Determine the (x, y) coordinate at the center of the cell enclosing the given text.  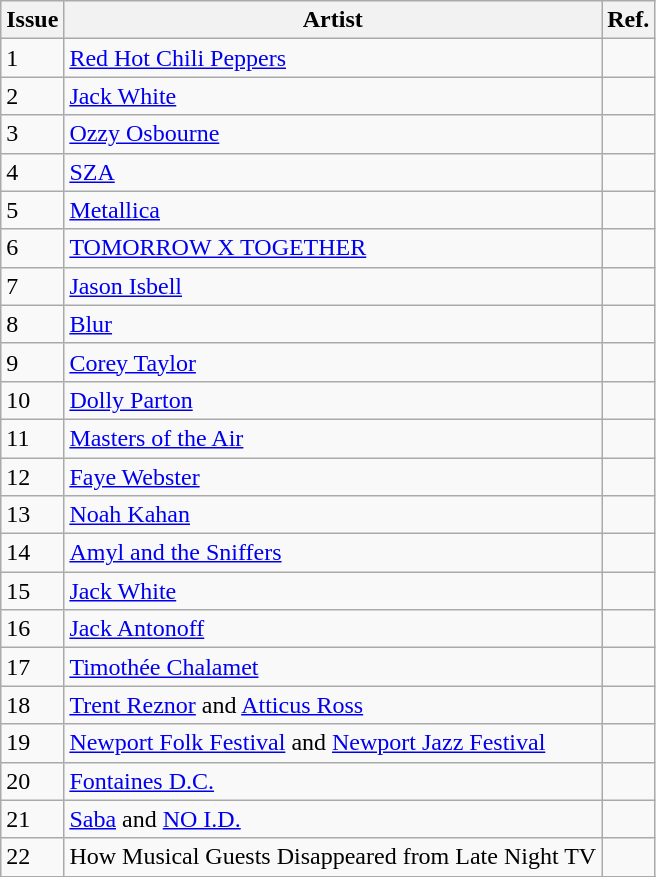
SZA (333, 172)
Issue (32, 20)
How Musical Guests Disappeared from Late Night TV (333, 857)
10 (32, 400)
Trent Reznor and Atticus Ross (333, 705)
1 (32, 58)
13 (32, 515)
Corey Taylor (333, 362)
Red Hot Chili Peppers (333, 58)
Ozzy Osbourne (333, 134)
17 (32, 667)
TOMORROW X TOGETHER (333, 248)
Fontaines D.C. (333, 781)
14 (32, 553)
Blur (333, 324)
Noah Kahan (333, 515)
Saba and NO I.D. (333, 819)
Dolly Parton (333, 400)
15 (32, 591)
Jack Antonoff (333, 629)
20 (32, 781)
2 (32, 96)
Newport Folk Festival and Newport Jazz Festival (333, 743)
Timothée Chalamet (333, 667)
Artist (333, 20)
11 (32, 438)
Masters of the Air (333, 438)
Ref. (628, 20)
Amyl and the Sniffers (333, 553)
19 (32, 743)
6 (32, 248)
16 (32, 629)
Jason Isbell (333, 286)
9 (32, 362)
7 (32, 286)
3 (32, 134)
18 (32, 705)
21 (32, 819)
12 (32, 477)
22 (32, 857)
5 (32, 210)
4 (32, 172)
Faye Webster (333, 477)
Metallica (333, 210)
8 (32, 324)
